Identify which cell holds the provided text, then report its (x, y) central coordinate. 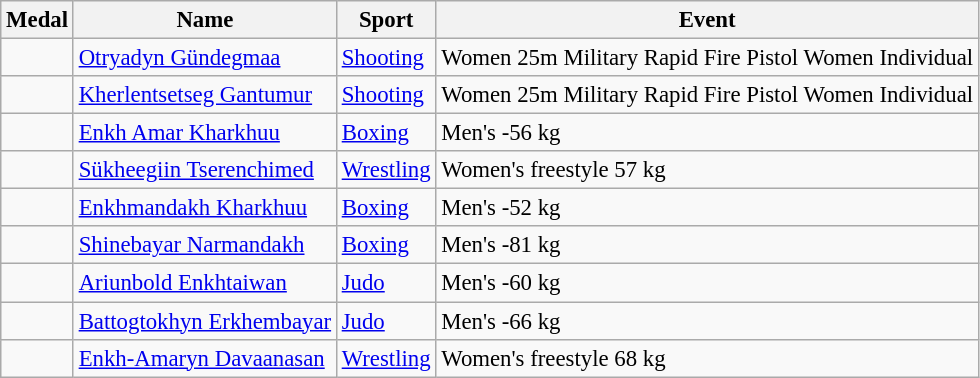
Event (707, 20)
Women's freestyle 68 kg (707, 358)
Sükheegiin Tserenchimed (204, 170)
Men's -66 kg (707, 321)
Otryadyn Gündegmaa (204, 58)
Men's -81 kg (707, 245)
Sport (386, 20)
Medal (38, 20)
Ariunbold Enkhtaiwan (204, 283)
Shinebayar Narmandakh (204, 245)
Enkh-Amaryn Davaanasan (204, 358)
Kherlentsetseg Gantumur (204, 95)
Name (204, 20)
Men's -56 kg (707, 133)
Enkh Amar Kharkhuu (204, 133)
Battogtokhyn Erkhembayar (204, 321)
Men's -52 kg (707, 208)
Women's freestyle 57 kg (707, 170)
Enkhmandakh Kharkhuu (204, 208)
Men's -60 kg (707, 283)
